From the cell containing the given text, extract its center point as (X, Y) coordinate. 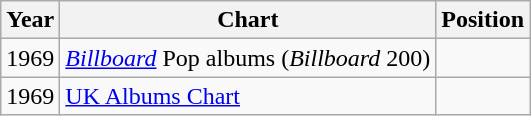
Year (30, 20)
Chart (248, 20)
Billboard Pop albums (Billboard 200) (248, 58)
UK Albums Chart (248, 96)
Position (483, 20)
